Extract the [x, y] coordinate from the center of the cell holding the provided text.  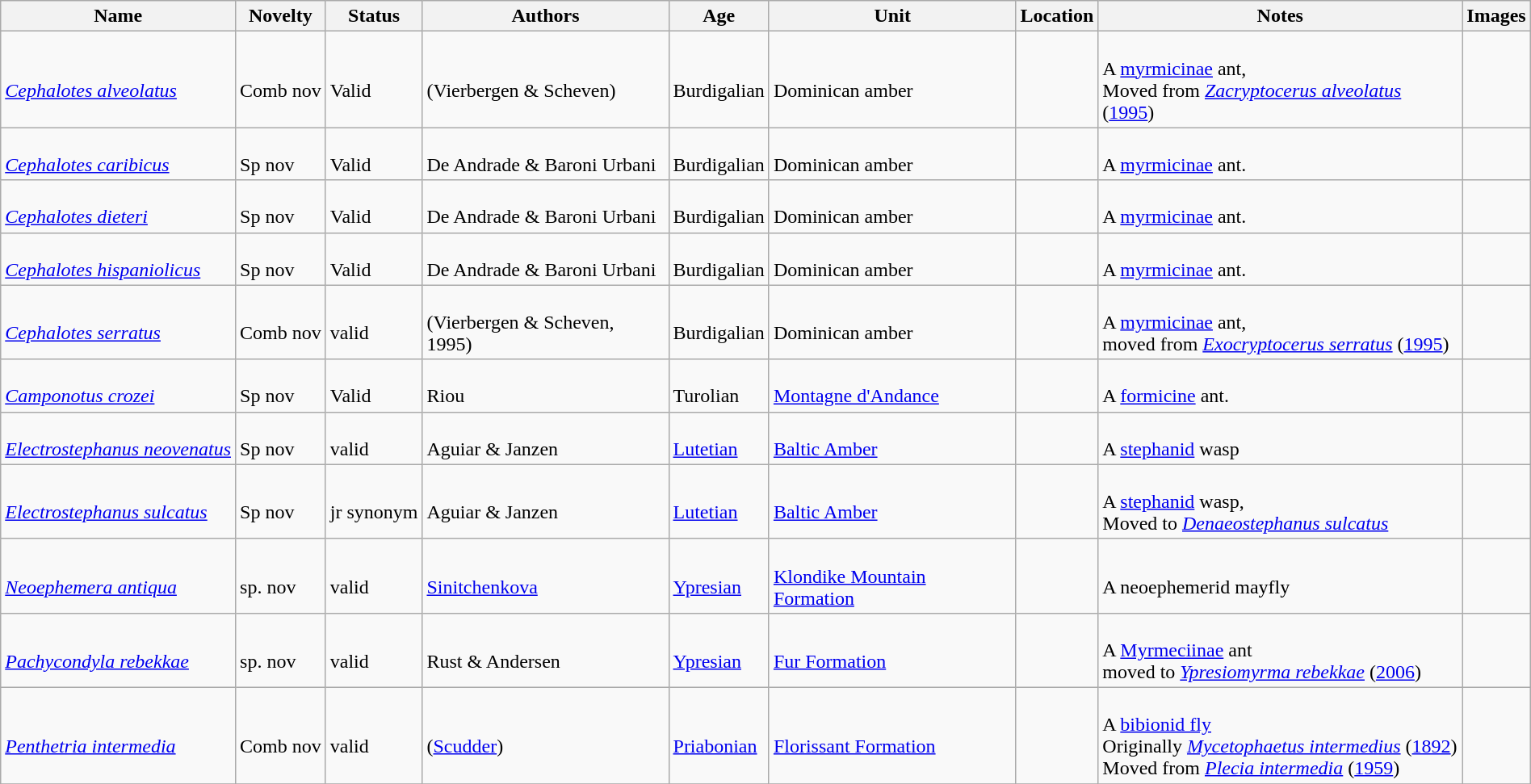
Klondike Mountain Formation [892, 576]
Novelty [281, 16]
A stephanid wasp, Moved to Denaeostephanus sulcatus [1281, 501]
A myrmicinae ant, moved from Exocryptocerus serratus (1995) [1281, 322]
Rust & Andersen [546, 650]
Name [118, 16]
Cephalotes serratus [118, 322]
jr synonym [374, 501]
(Scudder) [546, 735]
A neoephemerid mayfly [1281, 576]
Cephalotes caribicus [118, 153]
Camponotus crozei [118, 386]
Status [374, 16]
Riou [546, 386]
Pachycondyla rebekkae [118, 650]
(Vierbergen & Scheven, 1995) [546, 322]
Electrostephanus neovenatus [118, 438]
A formicine ant. [1281, 386]
A myrmicinae ant, Moved from Zacryptocerus alveolatus (1995) [1281, 79]
Florissant Formation [892, 735]
A stephanid wasp [1281, 438]
Priabonian [719, 735]
Location [1057, 16]
Montagne d'Andance [892, 386]
Cephalotes alveolatus [118, 79]
Unit [892, 16]
Fur Formation [892, 650]
(Vierbergen & Scheven) [546, 79]
Neoephemera antiqua [118, 576]
Turolian [719, 386]
Cephalotes hispaniolicus [118, 258]
Images [1496, 16]
A bibionid fly Originally Mycetophaetus intermedius (1892) Moved from Plecia intermedia (1959) [1281, 735]
A Myrmeciinae ant moved to Ypresiomyrma rebekkae (2006) [1281, 650]
Electrostephanus sulcatus [118, 501]
Authors [546, 16]
Sinitchenkova [546, 576]
Notes [1281, 16]
Penthetria intermedia [118, 735]
Age [719, 16]
Cephalotes dieteri [118, 207]
